Output the (x, y) coordinate of the center of the cell containing the given text.  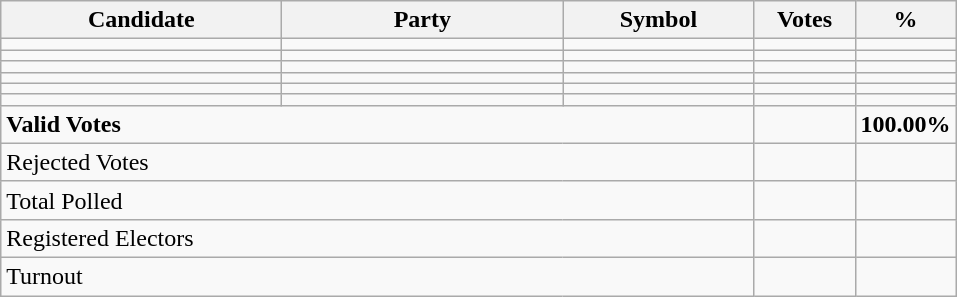
Turnout (378, 276)
Party (422, 20)
Votes (804, 20)
Candidate (142, 20)
100.00% (906, 124)
Total Polled (378, 200)
% (906, 20)
Registered Electors (378, 238)
Symbol (658, 20)
Rejected Votes (378, 162)
Valid Votes (378, 124)
